From the cell containing the given text, extract its center point as [X, Y] coordinate. 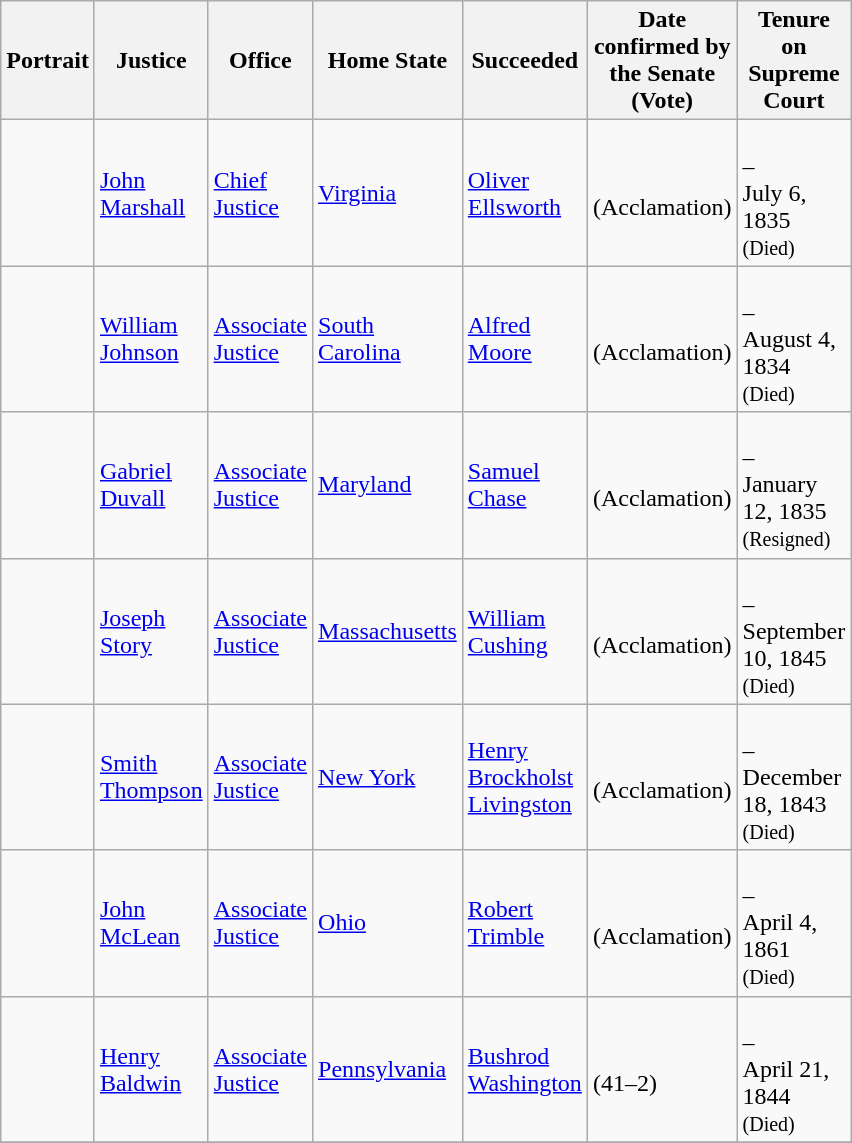
John McLean [151, 923]
–January 12, 1835(Resigned) [794, 485]
Oliver Ellsworth [524, 193]
–April 21, 1844(Died) [794, 1069]
Massachusetts [388, 631]
Henry Brockholst Livingston [524, 777]
Justice [151, 60]
Chief Justice [260, 193]
Home State [388, 60]
–April 4, 1861(Died) [794, 923]
Robert Trimble [524, 923]
New York [388, 777]
Ohio [388, 923]
Samuel Chase [524, 485]
(41–2) [662, 1069]
–July 6, 1835(Died) [794, 193]
Pennsylvania [388, 1069]
Alfred Moore [524, 339]
Joseph Story [151, 631]
–September 10, 1845(Died) [794, 631]
Bushrod Washington [524, 1069]
–December 18, 1843(Died) [794, 777]
Portrait [48, 60]
Smith Thompson [151, 777]
Office [260, 60]
Maryland [388, 485]
South Carolina [388, 339]
Gabriel Duvall [151, 485]
Virginia [388, 193]
Henry Baldwin [151, 1069]
Date confirmed by the Senate(Vote) [662, 60]
Succeeded [524, 60]
William Cushing [524, 631]
Tenure on Supreme Court [794, 60]
William Johnson [151, 339]
–August 4, 1834(Died) [794, 339]
John Marshall [151, 193]
